Identify which cell holds the provided text, then report its (x, y) central coordinate. 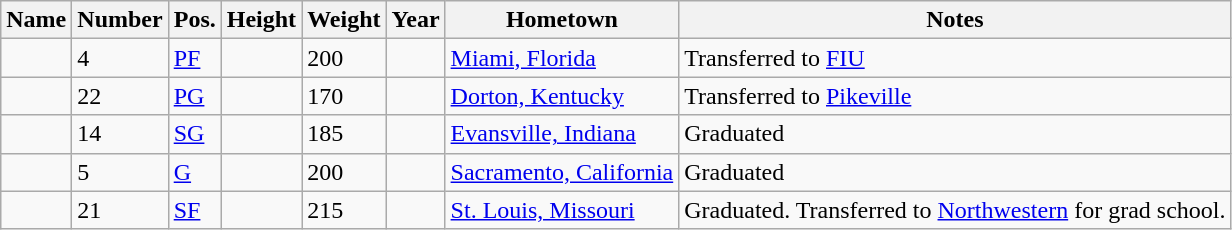
Pos. (194, 20)
185 (344, 134)
Notes (955, 20)
Name (36, 20)
G (194, 172)
4 (120, 58)
Transferred to Pikeville (955, 96)
14 (120, 134)
Graduated. Transferred to Northwestern for grad school. (955, 210)
Weight (344, 20)
SG (194, 134)
Miami, Florida (562, 58)
Year (416, 20)
St. Louis, Missouri (562, 210)
SF (194, 210)
Dorton, Kentucky (562, 96)
Hometown (562, 20)
5 (120, 172)
170 (344, 96)
PG (194, 96)
Number (120, 20)
215 (344, 210)
Transferred to FIU (955, 58)
Sacramento, California (562, 172)
21 (120, 210)
22 (120, 96)
PF (194, 58)
Evansville, Indiana (562, 134)
Height (261, 20)
